Pinpoint the cell where the given text exists, returning its (X, Y) midpoint coordinate. 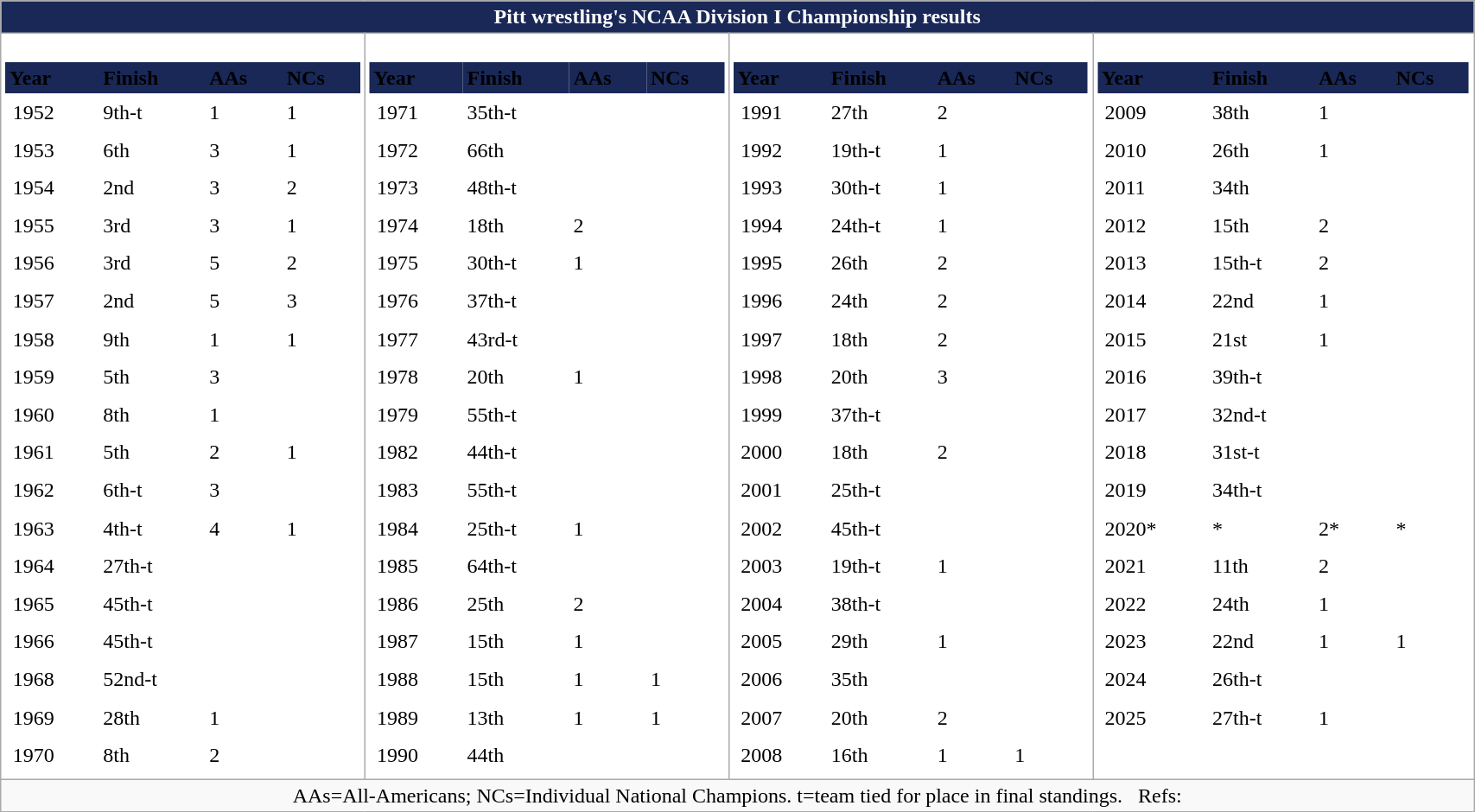
1952 (52, 112)
2015 (1153, 339)
35th-t (517, 112)
1994 (780, 225)
2* (1353, 529)
2004 (780, 604)
31st-t (1262, 453)
38th-t (880, 604)
1963 (52, 529)
1999 (780, 415)
6th (152, 150)
1988 (416, 680)
2010 (1153, 150)
1971 (416, 112)
1970 (52, 755)
29th (880, 642)
2012 (1153, 225)
1998 (780, 377)
34th-t (1262, 491)
15th-t (1262, 263)
24th-t (880, 225)
1954 (52, 187)
1995 (780, 263)
11th (1262, 566)
1989 (416, 717)
32nd-t (1262, 415)
1985 (416, 566)
2020* (1153, 529)
2002 (780, 529)
2018 (1153, 453)
2023 (1153, 642)
2014 (1153, 301)
1960 (52, 415)
35th (880, 680)
1964 (52, 566)
1992 (780, 150)
13th (517, 717)
1955 (52, 225)
52nd-t (152, 680)
25th (517, 604)
Pitt wrestling's NCAA Division I Championship results (738, 17)
1984 (416, 529)
2007 (780, 717)
2000 (780, 453)
2016 (1153, 377)
1962 (52, 491)
48th-t (517, 187)
1983 (416, 491)
1958 (52, 339)
1993 (780, 187)
1987 (416, 642)
2017 (1153, 415)
44th-t (517, 453)
1956 (52, 263)
38th (1262, 112)
21st (1262, 339)
1959 (52, 377)
1969 (52, 717)
9th-t (152, 112)
4th-t (152, 529)
2024 (1153, 680)
2025 (1153, 717)
66th (517, 150)
2005 (780, 642)
4 (244, 529)
1982 (416, 453)
1957 (52, 301)
1961 (52, 453)
2021 (1153, 566)
43rd-t (517, 339)
28th (152, 717)
2009 (1153, 112)
1979 (416, 415)
2008 (780, 755)
2022 (1153, 604)
27th (880, 112)
1997 (780, 339)
2003 (780, 566)
2001 (780, 491)
AAs=All-Americans; NCs=Individual National Champions. t=team tied for place in final standings. Refs: (738, 796)
1965 (52, 604)
2011 (1153, 187)
2019 (1153, 491)
64th-t (517, 566)
34th (1262, 187)
6th-t (152, 491)
1996 (780, 301)
1991 (780, 112)
1953 (52, 150)
1972 (416, 150)
1968 (52, 680)
16th (880, 755)
1990 (416, 755)
1975 (416, 263)
2013 (1153, 263)
1977 (416, 339)
2006 (780, 680)
9th (152, 339)
1986 (416, 604)
1973 (416, 187)
1978 (416, 377)
1974 (416, 225)
26th-t (1262, 680)
1966 (52, 642)
44th (517, 755)
39th-t (1262, 377)
1976 (416, 301)
